Detect which cell encompasses the target text, then output its (X, Y) center coordinate. 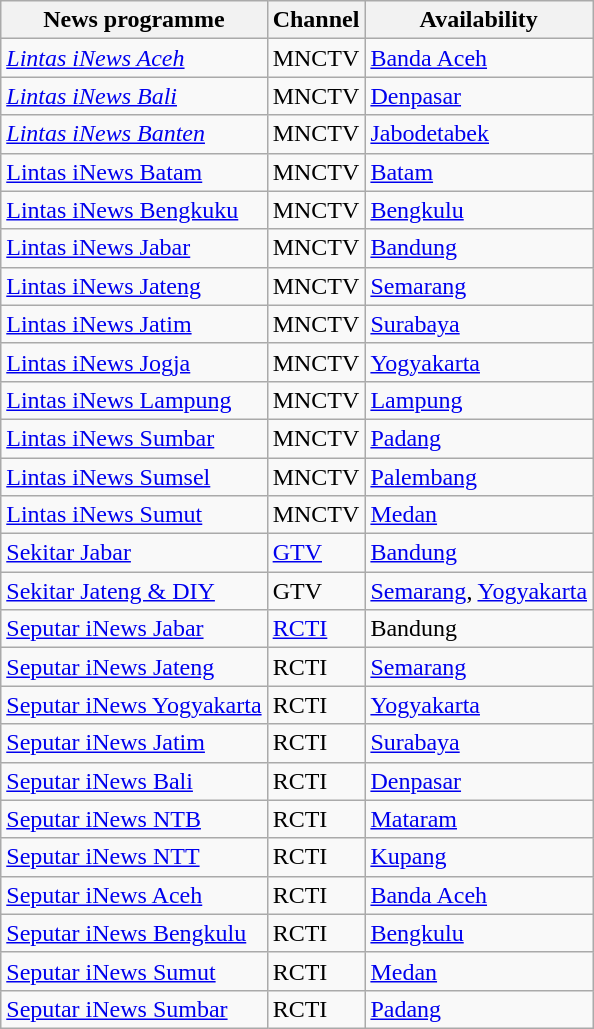
Lintas iNews Jabar (134, 248)
Palembang (479, 477)
Seputar iNews Yogyakarta (134, 705)
Kupang (479, 857)
Seputar iNews Jatim (134, 743)
Channel (316, 20)
Lintas iNews Aceh (134, 58)
Lintas iNews Jatim (134, 324)
Seputar iNews Sumut (134, 971)
Seputar iNews Aceh (134, 895)
Lintas iNews Lampung (134, 400)
Lintas iNews Sumsel (134, 477)
Batam (479, 172)
Seputar iNews NTT (134, 857)
Lampung (479, 400)
Jabodetabek (479, 134)
Seputar iNews Bengkulu (134, 933)
Seputar iNews Bali (134, 781)
Lintas iNews Jateng (134, 286)
Seputar iNews Sumbar (134, 1009)
Seputar iNews Jateng (134, 667)
Lintas iNews Bengkuku (134, 210)
Availability (479, 20)
Lintas iNews Sumut (134, 515)
News programme (134, 20)
Lintas iNews Batam (134, 172)
Seputar iNews Jabar (134, 629)
Sekitar Jabar (134, 553)
Sekitar Jateng & DIY (134, 591)
Semarang, Yogyakarta (479, 591)
Lintas iNews Bali (134, 96)
Lintas iNews Sumbar (134, 438)
Seputar iNews NTB (134, 819)
Lintas iNews Banten (134, 134)
Lintas iNews Jogja (134, 362)
Mataram (479, 819)
